Locate the cell with the specified text and output its [X, Y] center coordinate. 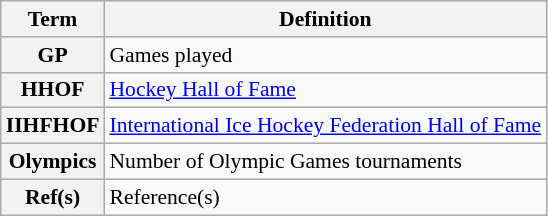
GP [53, 55]
Ref(s) [53, 197]
Reference(s) [325, 197]
HHOF [53, 90]
IIHFHOF [53, 126]
Games played [325, 55]
Number of Olympic Games tournaments [325, 162]
Term [53, 19]
International Ice Hockey Federation Hall of Fame [325, 126]
Hockey Hall of Fame [325, 90]
Olympics [53, 162]
Definition [325, 19]
